Pinpoint the cell where the given text exists, returning its (X, Y) midpoint coordinate. 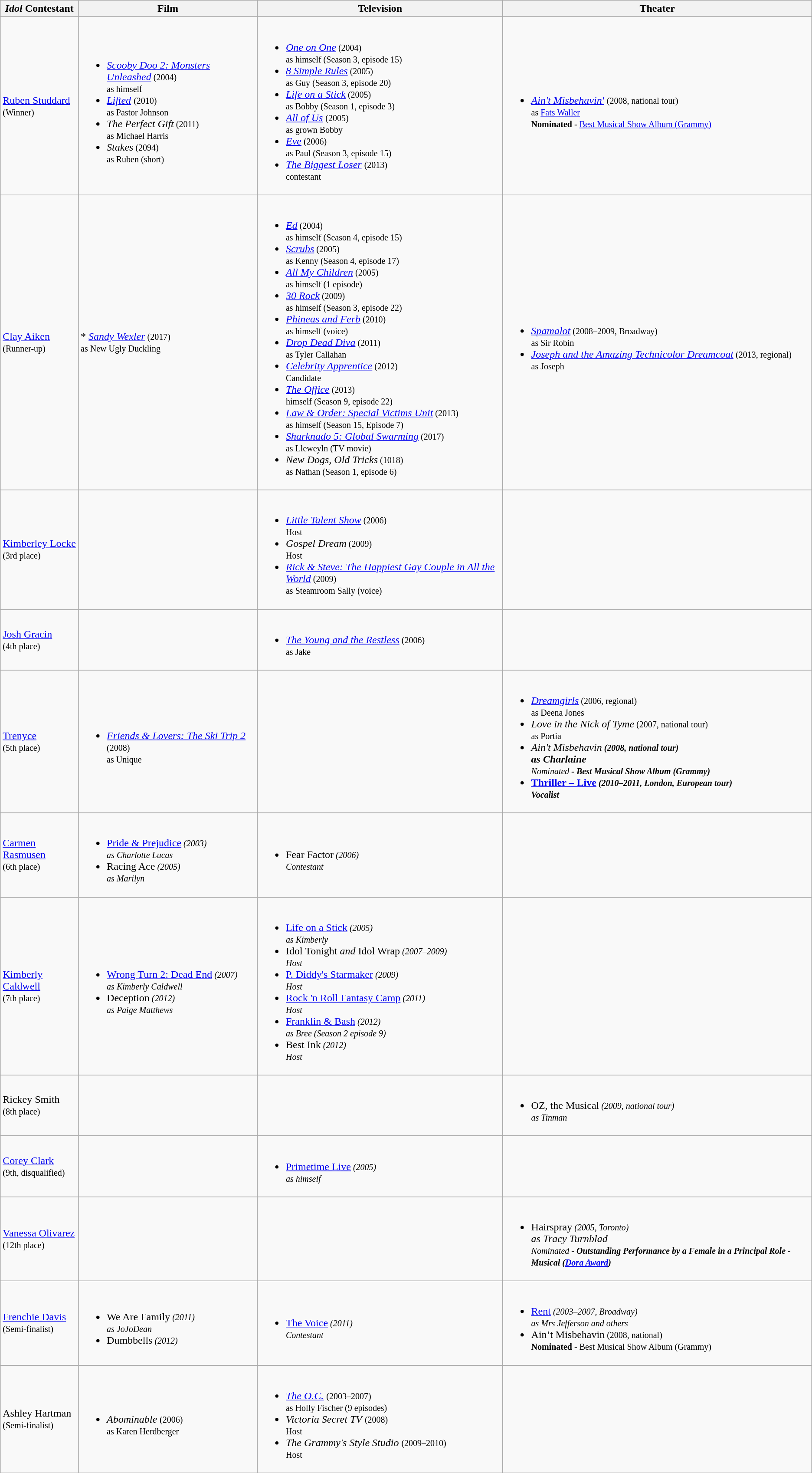
The O.C. (2003–2007)as Holly Fischer (9 episodes)Victoria Secret TV (2008)HostThe Grammy's Style Studio (2009–2010)Host (380, 1419)
Frenchie Davis(Semi-finalist) (39, 1323)
Josh Gracin(4th place) (39, 640)
Abominable (2006)as Karen Herdberger (168, 1419)
Spamalot (2008–2009, Broadway)as Sir RobinJoseph and the Amazing Technicolor Dreamcoat (2013, regional)as Joseph (657, 342)
Friends & Lovers: The Ski Trip 2 (2008)as Unique (168, 741)
Corey Clark(9th, disqualified) (39, 1166)
Rent (2003–2007, Broadway)as Mrs Jefferson and othersAin’t Misbehavin (2008, national)Nominated - Best Musical Show Album (Grammy) (657, 1323)
The Young and the Restless (2006)as Jake (380, 640)
* Sandy Wexler (2017)as New Ugly Duckling (168, 342)
The Voice (2011)Contestant (380, 1323)
Kimberly Caldwell(7th place) (39, 986)
Kimberley Locke(3rd place) (39, 549)
Fear Factor (2006)Contestant (380, 855)
Ain't Misbehavin' (2008, national tour)as Fats WallerNominated - Best Musical Show Album (Grammy) (657, 106)
Television (380, 9)
Hairspray (2005, Toronto)as Tracy TurnbladNominated - Outstanding Performance by a Female in a Principal Role - Musical (Dora Award) (657, 1239)
Theater (657, 9)
Trenyce(5th place) (39, 741)
Clay Aiken(Runner-up) (39, 342)
Idol Contestant (39, 9)
Ashley Hartman(Semi-finalist) (39, 1419)
Rickey Smith(8th place) (39, 1105)
Film (168, 9)
Primetime Live (2005)as himself (380, 1166)
OZ, the Musical (2009, national tour)as Tinman (657, 1105)
Vanessa Olivarez(12th place) (39, 1239)
We Are Family (2011)as JoJoDeanDumbbells (2012) (168, 1323)
Carmen Rasmusen(6th place) (39, 855)
Little Talent Show (2006)HostGospel Dream (2009)HostRick & Steve: The Happiest Gay Couple in All the World (2009)as Steamroom Sally (voice) (380, 549)
Scooby Doo 2: Monsters Unleashed (2004)as himselfLifted (2010)as Pastor JohnsonThe Perfect Gift (2011)as Michael Harris Stakes (2094)as Ruben (short) (168, 106)
Wrong Turn 2: Dead End (2007)as Kimberly CaldwellDeception (2012)as Paige Matthews (168, 986)
Pride & Prejudice (2003)as Charlotte LucasRacing Ace (2005)as Marilyn (168, 855)
Ruben Studdard(Winner) (39, 106)
